Output the [X, Y] coordinate of the center of the cell containing the given text.  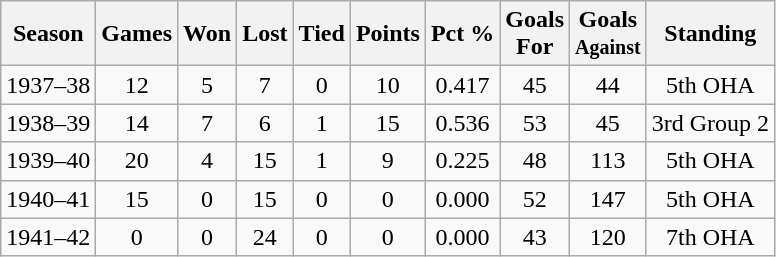
Won [208, 34]
1937–38 [48, 85]
1941–42 [48, 237]
1940–41 [48, 199]
Season [48, 34]
113 [608, 161]
Standing [710, 34]
1938–39 [48, 123]
GoalsAgainst [608, 34]
14 [137, 123]
0.417 [462, 85]
43 [535, 237]
Lost [265, 34]
44 [608, 85]
4 [208, 161]
7th OHA [710, 237]
9 [388, 161]
GoalsFor [535, 34]
24 [265, 237]
147 [608, 199]
52 [535, 199]
20 [137, 161]
0.536 [462, 123]
120 [608, 237]
48 [535, 161]
Pct % [462, 34]
6 [265, 123]
53 [535, 123]
12 [137, 85]
Tied [322, 34]
10 [388, 85]
5 [208, 85]
Points [388, 34]
3rd Group 2 [710, 123]
1939–40 [48, 161]
0.225 [462, 161]
Games [137, 34]
